Search for the cell housing the specified text and yield its [x, y] center coordinate. 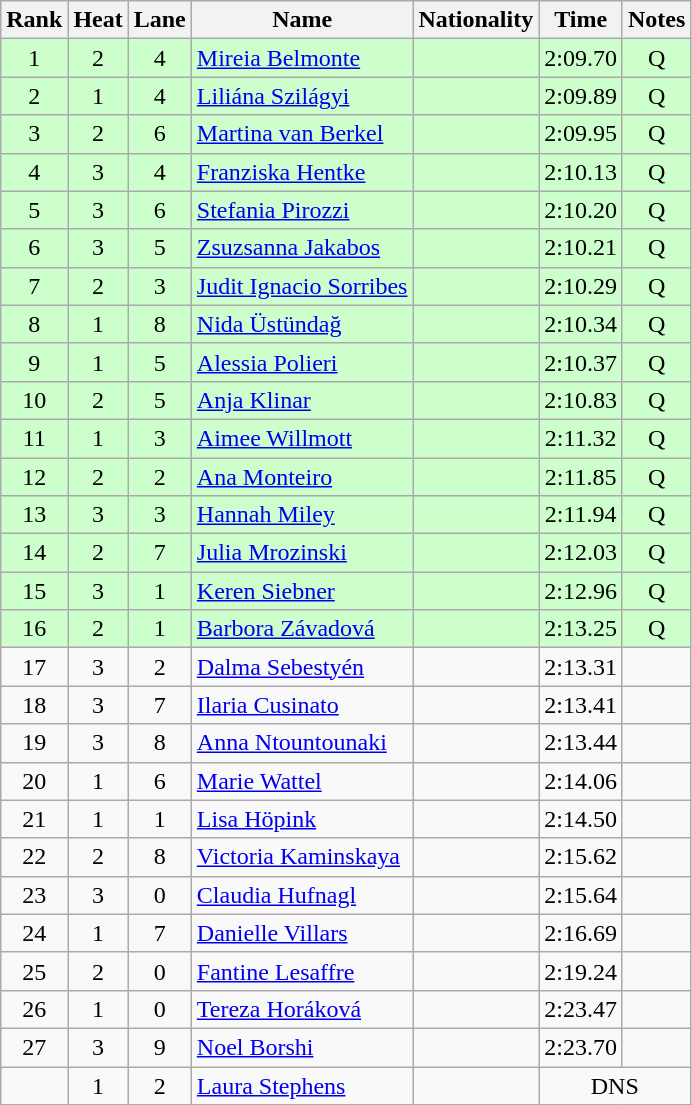
2:11.32 [581, 438]
Ilaria Cusinato [302, 705]
2:10.29 [581, 286]
2:19.24 [581, 971]
Marie Wattel [302, 781]
13 [34, 515]
20 [34, 781]
25 [34, 971]
Judit Ignacio Sorribes [302, 286]
15 [34, 591]
11 [34, 438]
2:12.03 [581, 553]
Name [302, 20]
2:13.41 [581, 705]
2:10.83 [581, 400]
2:15.64 [581, 895]
Stefania Pirozzi [302, 210]
Rank [34, 20]
Dalma Sebestyén [302, 667]
2:11.94 [581, 515]
Julia Mrozinski [302, 553]
2:12.96 [581, 591]
Time [581, 20]
Victoria Kaminskaya [302, 857]
26 [34, 1009]
2:23.70 [581, 1047]
2:15.62 [581, 857]
Liliána Szilágyi [302, 96]
2:10.21 [581, 248]
Mireia Belmonte [302, 58]
Anna Ntountounaki [302, 743]
18 [34, 705]
2:16.69 [581, 933]
2:09.95 [581, 134]
Tereza Horáková [302, 1009]
Martina van Berkel [302, 134]
Lisa Höpink [302, 819]
Nationality [476, 20]
2:10.37 [581, 362]
14 [34, 553]
Heat [98, 20]
17 [34, 667]
Aimee Willmott [302, 438]
12 [34, 477]
2:09.70 [581, 58]
2:13.31 [581, 667]
2:10.20 [581, 210]
2:14.50 [581, 819]
DNS [615, 1085]
2:09.89 [581, 96]
Notes [656, 20]
Danielle Villars [302, 933]
Zsuzsanna Jakabos [302, 248]
Hannah Miley [302, 515]
2:13.44 [581, 743]
21 [34, 819]
2:23.47 [581, 1009]
23 [34, 895]
10 [34, 400]
Fantine Lesaffre [302, 971]
19 [34, 743]
16 [34, 629]
Noel Borshi [302, 1047]
Anja Klinar [302, 400]
Nida Üstündağ [302, 324]
2:14.06 [581, 781]
22 [34, 857]
Keren Siebner [302, 591]
Claudia Hufnagl [302, 895]
27 [34, 1047]
Franziska Hentke [302, 172]
Alessia Polieri [302, 362]
2:13.25 [581, 629]
2:11.85 [581, 477]
Ana Monteiro [302, 477]
Laura Stephens [302, 1085]
24 [34, 933]
2:10.34 [581, 324]
Barbora Závadová [302, 629]
Lane [160, 20]
2:10.13 [581, 172]
